Scan for the cell matching the given text and deliver its [X, Y] coordinate at center. 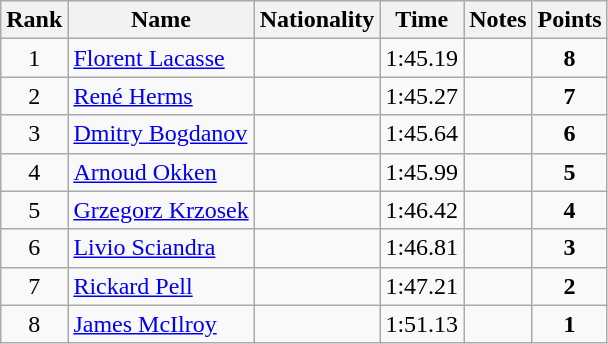
Points [570, 20]
Livio Sciandra [161, 248]
René Herms [161, 96]
Notes [498, 20]
Nationality [317, 20]
Rickard Pell [161, 286]
1:45.27 [422, 96]
Dmitry Bogdanov [161, 134]
1:45.99 [422, 172]
1:45.19 [422, 58]
1:46.81 [422, 248]
1:47.21 [422, 286]
Grzegorz Krzosek [161, 210]
1:51.13 [422, 324]
Time [422, 20]
1:46.42 [422, 210]
Rank [34, 20]
Florent Lacasse [161, 58]
Arnoud Okken [161, 172]
1:45.64 [422, 134]
James McIlroy [161, 324]
Name [161, 20]
